For the text-containing cell, return its midpoint in [X, Y] coordinate format. 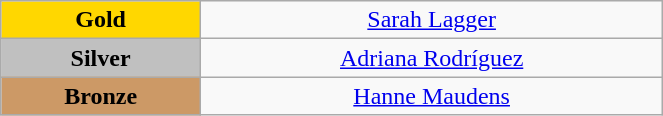
Silver [101, 58]
Gold [101, 20]
Hanne Maudens [431, 96]
Sarah Lagger [431, 20]
Bronze [101, 96]
Adriana Rodríguez [431, 58]
